Capture the cell that displays the provided text and extract its (x, y) central coordinate. 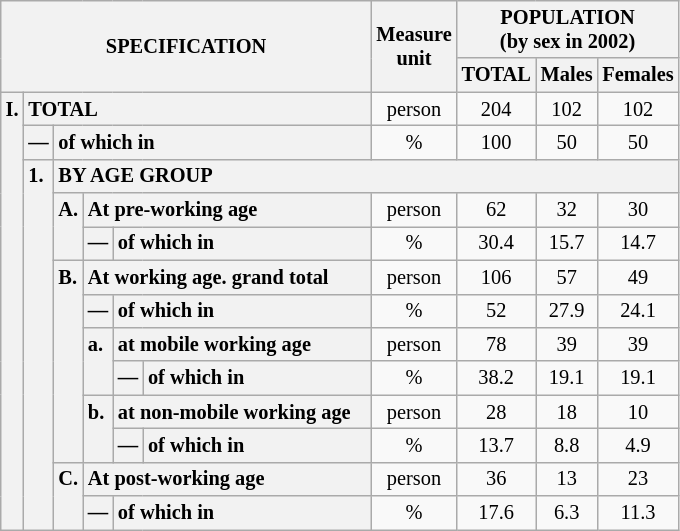
C. (68, 496)
30 (638, 210)
4.9 (638, 445)
204 (496, 109)
SPECIFICATION (186, 46)
I. (12, 311)
b. (98, 428)
15.7 (567, 243)
BY AGE GROUP (366, 176)
27.9 (567, 311)
6.3 (567, 513)
13.7 (496, 445)
10 (638, 412)
At post-working age (227, 479)
A. (68, 226)
57 (567, 277)
30.4 (496, 243)
17.6 (496, 513)
14.7 (638, 243)
62 (496, 210)
at mobile working age (242, 344)
a. (98, 360)
Females (638, 75)
32 (567, 210)
At pre-working age (227, 210)
52 (496, 311)
28 (496, 412)
106 (496, 277)
POPULATION (by sex in 2002) (568, 29)
1. (38, 344)
49 (638, 277)
11.3 (638, 513)
23 (638, 479)
38.2 (496, 378)
13 (567, 479)
36 (496, 479)
78 (496, 344)
8.8 (567, 445)
Measure unit (414, 46)
100 (496, 142)
18 (567, 412)
at non-mobile working age (242, 412)
24.1 (638, 311)
B. (68, 361)
Males (567, 75)
At working age. grand total (227, 277)
